Locate the cell with the specified text and output its (X, Y) center coordinate. 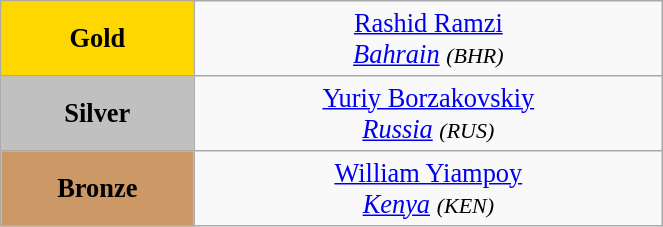
Yuriy BorzakovskiyRussia (RUS) (428, 112)
Rashid RamziBahrain (BHR) (428, 38)
Bronze (98, 188)
William YiampoyKenya (KEN) (428, 188)
Gold (98, 38)
Silver (98, 112)
